For the text-containing cell, return its midpoint in [X, Y] coordinate format. 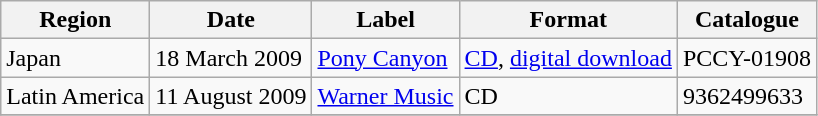
CD, digital download [568, 58]
Label [386, 20]
Region [76, 20]
Warner Music [386, 96]
Pony Canyon [386, 58]
CD [568, 96]
18 March 2009 [231, 58]
Catalogue [746, 20]
Date [231, 20]
Japan [76, 58]
11 August 2009 [231, 96]
Format [568, 20]
9362499633 [746, 96]
PCCY-01908 [746, 58]
Latin America [76, 96]
